Output the [X, Y] coordinate of the center of the cell containing the given text.  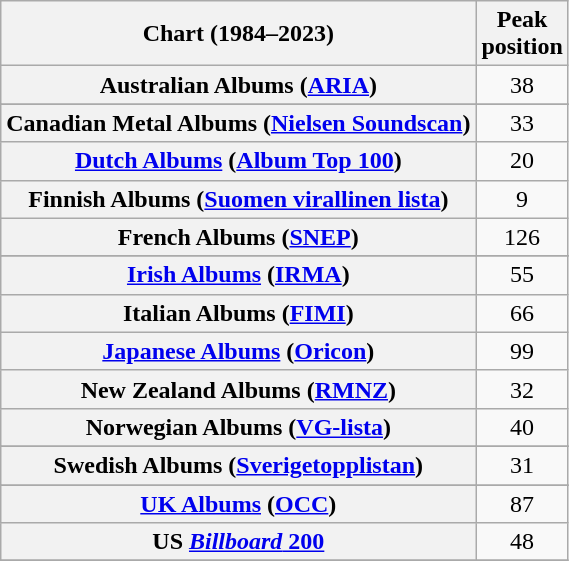
Norwegian Albums (VG-lista) [238, 427]
40 [522, 427]
French Albums (SNEP) [238, 237]
Swedish Albums (Sverigetopplistan) [238, 465]
31 [522, 465]
Italian Albums (FIMI) [238, 313]
UK Albums (OCC) [238, 503]
9 [522, 199]
New Zealand Albums (RMNZ) [238, 389]
Peakposition [522, 34]
US Billboard 200 [238, 542]
38 [522, 85]
55 [522, 275]
99 [522, 351]
Chart (1984–2023) [238, 34]
20 [522, 161]
Finnish Albums (Suomen virallinen lista) [238, 199]
48 [522, 542]
32 [522, 389]
Dutch Albums (Album Top 100) [238, 161]
87 [522, 503]
33 [522, 123]
Japanese Albums (Oricon) [238, 351]
66 [522, 313]
Canadian Metal Albums (Nielsen Soundscan) [238, 123]
126 [522, 237]
Irish Albums (IRMA) [238, 275]
Australian Albums (ARIA) [238, 85]
